Return (x, y) of the center of cell containing provided text 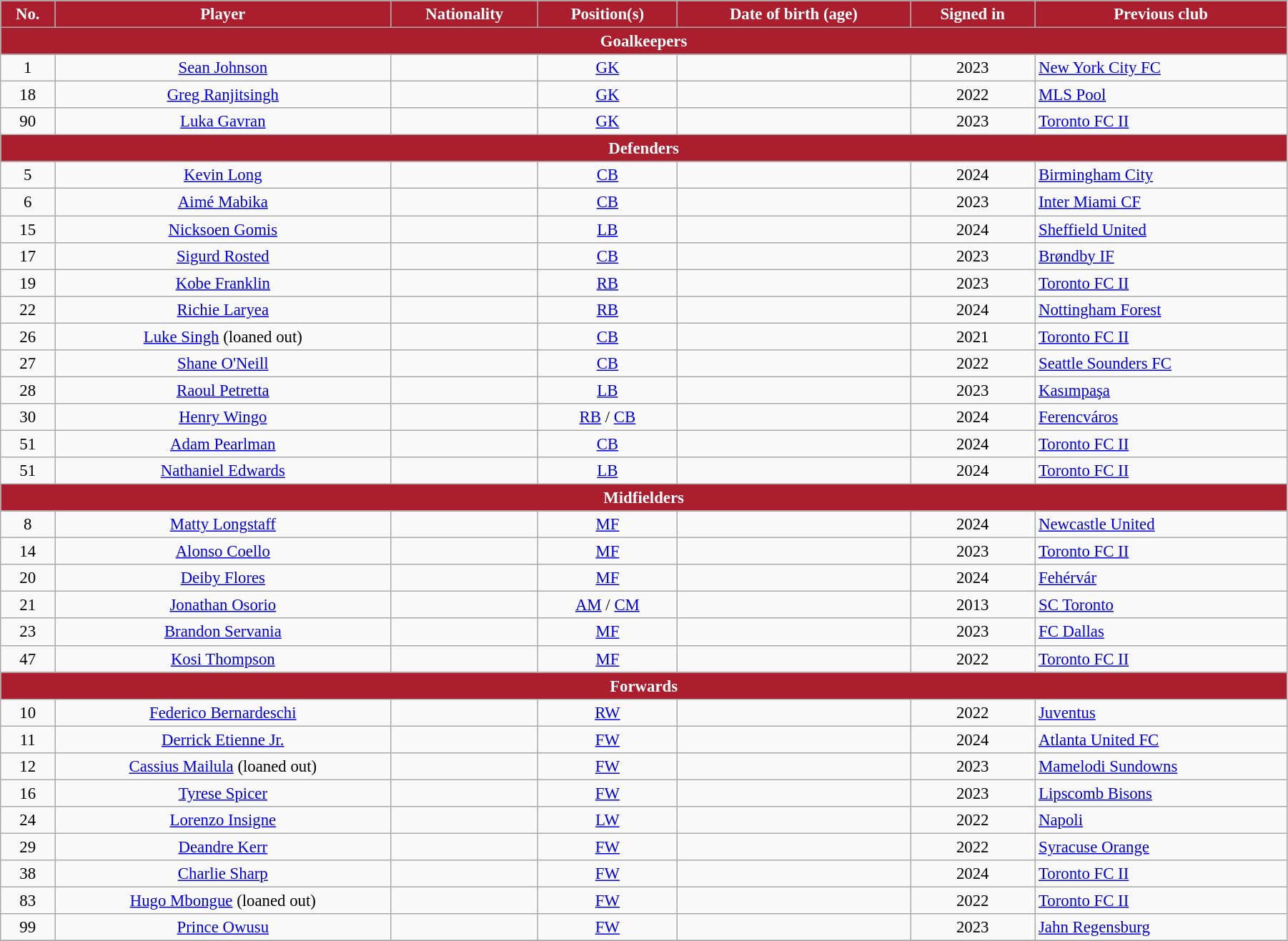
90 (28, 121)
Newcastle United (1161, 524)
Deiby Flores (223, 578)
21 (28, 605)
Luka Gavran (223, 121)
11 (28, 740)
Napoli (1161, 820)
Raoul Petretta (223, 390)
47 (28, 659)
No. (28, 14)
Kobe Franklin (223, 283)
2021 (973, 337)
Cassius Mailula (loaned out) (223, 767)
Lorenzo Insigne (223, 820)
Brøndby IF (1161, 256)
1 (28, 68)
Jahn Regensburg (1161, 927)
Lipscomb Bisons (1161, 793)
Derrick Etienne Jr. (223, 740)
RB / CB (608, 417)
MLS Pool (1161, 95)
26 (28, 337)
Kevin Long (223, 175)
Juventus (1161, 712)
FC Dallas (1161, 632)
Richie Laryea (223, 309)
29 (28, 847)
Player (223, 14)
24 (28, 820)
Atlanta United FC (1161, 740)
Nationality (465, 14)
New York City FC (1161, 68)
Matty Longstaff (223, 524)
Fehérvár (1161, 578)
Syracuse Orange (1161, 847)
12 (28, 767)
Nicksoen Gomis (223, 229)
Seattle Sounders FC (1161, 364)
Defenders (644, 149)
Kasımpaşa (1161, 390)
LW (608, 820)
Sigurd Rosted (223, 256)
Inter Miami CF (1161, 202)
Kosi Thompson (223, 659)
8 (28, 524)
19 (28, 283)
Shane O'Neill (223, 364)
Charlie Sharp (223, 874)
18 (28, 95)
27 (28, 364)
Date of birth (age) (793, 14)
Nathaniel Edwards (223, 471)
Nottingham Forest (1161, 309)
Luke Singh (loaned out) (223, 337)
22 (28, 309)
5 (28, 175)
Previous club (1161, 14)
15 (28, 229)
20 (28, 578)
14 (28, 552)
Sheffield United (1161, 229)
Jonathan Osorio (223, 605)
10 (28, 712)
99 (28, 927)
17 (28, 256)
Federico Bernardeschi (223, 712)
6 (28, 202)
Position(s) (608, 14)
SC Toronto (1161, 605)
Sean Johnson (223, 68)
Signed in (973, 14)
Henry Wingo (223, 417)
Tyrese Spicer (223, 793)
Prince Owusu (223, 927)
23 (28, 632)
Aimé Mabika (223, 202)
16 (28, 793)
83 (28, 901)
Forwards (644, 686)
2013 (973, 605)
Midfielders (644, 498)
Birmingham City (1161, 175)
Hugo Mbongue (loaned out) (223, 901)
30 (28, 417)
Adam Pearlman (223, 444)
Ferencváros (1161, 417)
RW (608, 712)
Alonso Coello (223, 552)
AM / CM (608, 605)
28 (28, 390)
Deandre Kerr (223, 847)
Mamelodi Sundowns (1161, 767)
Goalkeepers (644, 41)
Greg Ranjitsingh (223, 95)
38 (28, 874)
Brandon Servania (223, 632)
